Search for the cell housing the specified text and yield its [X, Y] center coordinate. 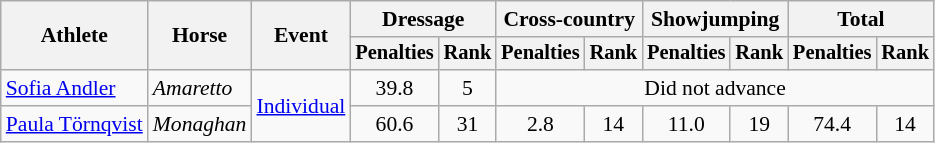
Monaghan [200, 124]
Total [861, 19]
Dressage [423, 19]
Amaretto [200, 88]
11.0 [686, 124]
Event [300, 36]
Athlete [74, 36]
Cross-country [569, 19]
31 [468, 124]
19 [759, 124]
5 [468, 88]
2.8 [540, 124]
Horse [200, 36]
Sofia Andler [74, 88]
74.4 [832, 124]
60.6 [394, 124]
Showjumping [715, 19]
Individual [300, 106]
Did not advance [715, 88]
Paula Törnqvist [74, 124]
39.8 [394, 88]
